Pinpoint the cell where the given text exists, returning its [X, Y] midpoint coordinate. 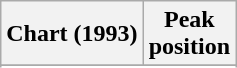
Peakposition [189, 34]
Chart (1993) [72, 34]
